Return [X, Y] of the center of cell containing provided text 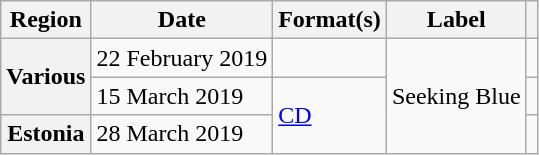
Various [46, 77]
28 March 2019 [182, 134]
22 February 2019 [182, 58]
Date [182, 20]
Format(s) [330, 20]
Estonia [46, 134]
Label [456, 20]
15 March 2019 [182, 96]
Region [46, 20]
Seeking Blue [456, 96]
CD [330, 115]
